Provide the (x, y) coordinate of the cell's center where the given text is located.  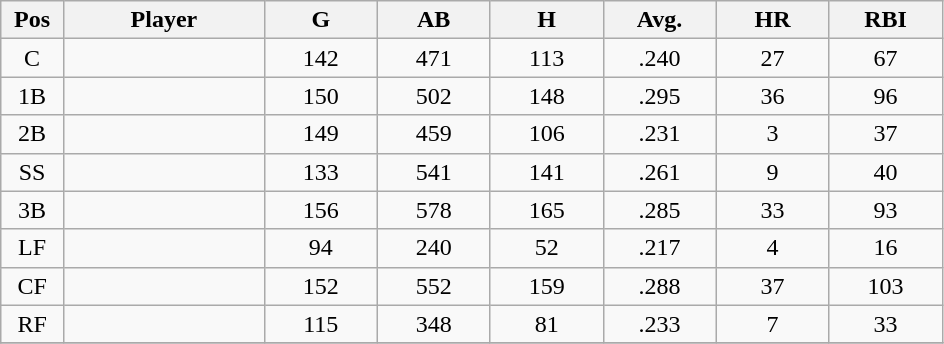
.231 (660, 134)
94 (320, 248)
16 (886, 248)
115 (320, 324)
3B (32, 210)
HR (772, 20)
156 (320, 210)
578 (434, 210)
348 (434, 324)
CF (32, 286)
.240 (660, 58)
40 (886, 172)
552 (434, 286)
141 (546, 172)
.261 (660, 172)
C (32, 58)
150 (320, 96)
Avg. (660, 20)
G (320, 20)
.295 (660, 96)
7 (772, 324)
36 (772, 96)
9 (772, 172)
93 (886, 210)
.217 (660, 248)
.233 (660, 324)
103 (886, 286)
541 (434, 172)
96 (886, 96)
471 (434, 58)
1B (32, 96)
113 (546, 58)
RBI (886, 20)
67 (886, 58)
133 (320, 172)
149 (320, 134)
152 (320, 286)
165 (546, 210)
52 (546, 248)
4 (772, 248)
Player (164, 20)
2B (32, 134)
159 (546, 286)
502 (434, 96)
27 (772, 58)
148 (546, 96)
3 (772, 134)
.288 (660, 286)
AB (434, 20)
LF (32, 248)
Pos (32, 20)
H (546, 20)
RF (32, 324)
.285 (660, 210)
142 (320, 58)
SS (32, 172)
81 (546, 324)
240 (434, 248)
106 (546, 134)
459 (434, 134)
